Return the (X, Y) coordinate for the center point of the cell that contains the specified text.  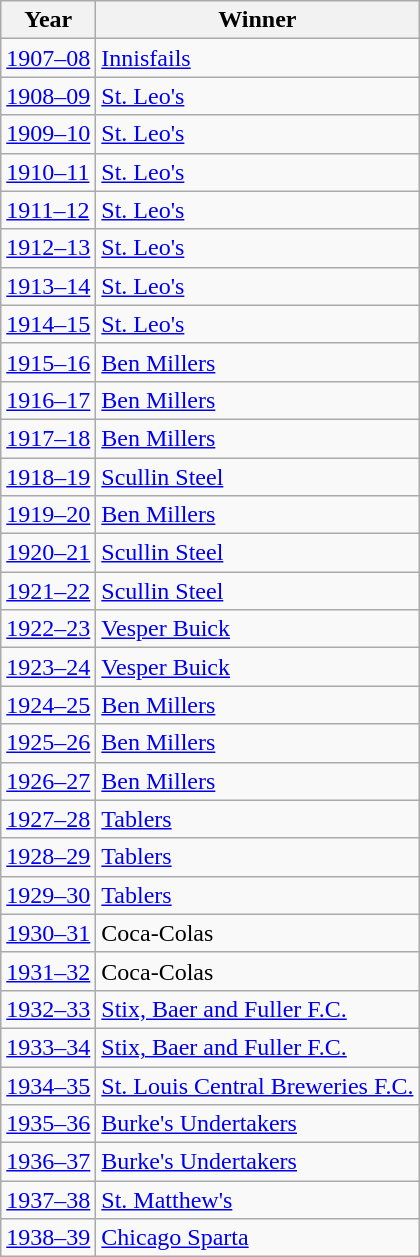
1924–25 (48, 705)
1914–15 (48, 324)
1911–12 (48, 210)
1919–20 (48, 515)
1923–24 (48, 667)
1916–17 (48, 400)
1925–26 (48, 743)
1933–34 (48, 1047)
1937–38 (48, 1200)
1907–08 (48, 58)
1927–28 (48, 819)
Winner (258, 20)
1918–19 (48, 477)
1917–18 (48, 438)
1936–37 (48, 1162)
1908–09 (48, 96)
1915–16 (48, 362)
1932–33 (48, 1009)
1920–21 (48, 553)
1930–31 (48, 933)
1922–23 (48, 629)
Innisfails (258, 58)
1928–29 (48, 857)
1934–35 (48, 1085)
1909–10 (48, 134)
St. Louis Central Breweries F.C. (258, 1085)
1921–22 (48, 591)
1931–32 (48, 971)
1938–39 (48, 1238)
1912–13 (48, 248)
St. Matthew's (258, 1200)
1910–11 (48, 172)
Chicago Sparta (258, 1238)
1913–14 (48, 286)
1926–27 (48, 781)
Year (48, 20)
1935–36 (48, 1124)
1929–30 (48, 895)
